Identify which cell holds the provided text, then report its [x, y] central coordinate. 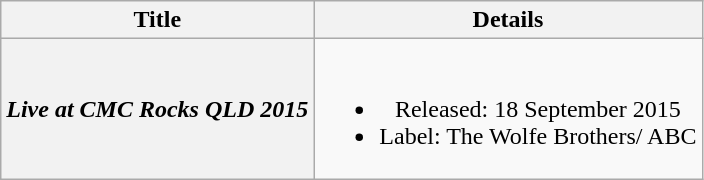
Live at CMC Rocks QLD 2015 [158, 109]
Title [158, 20]
Released: 18 September 2015Label: The Wolfe Brothers/ ABC [508, 109]
Details [508, 20]
